Output the (X, Y) coordinate of the center of the cell containing the given text.  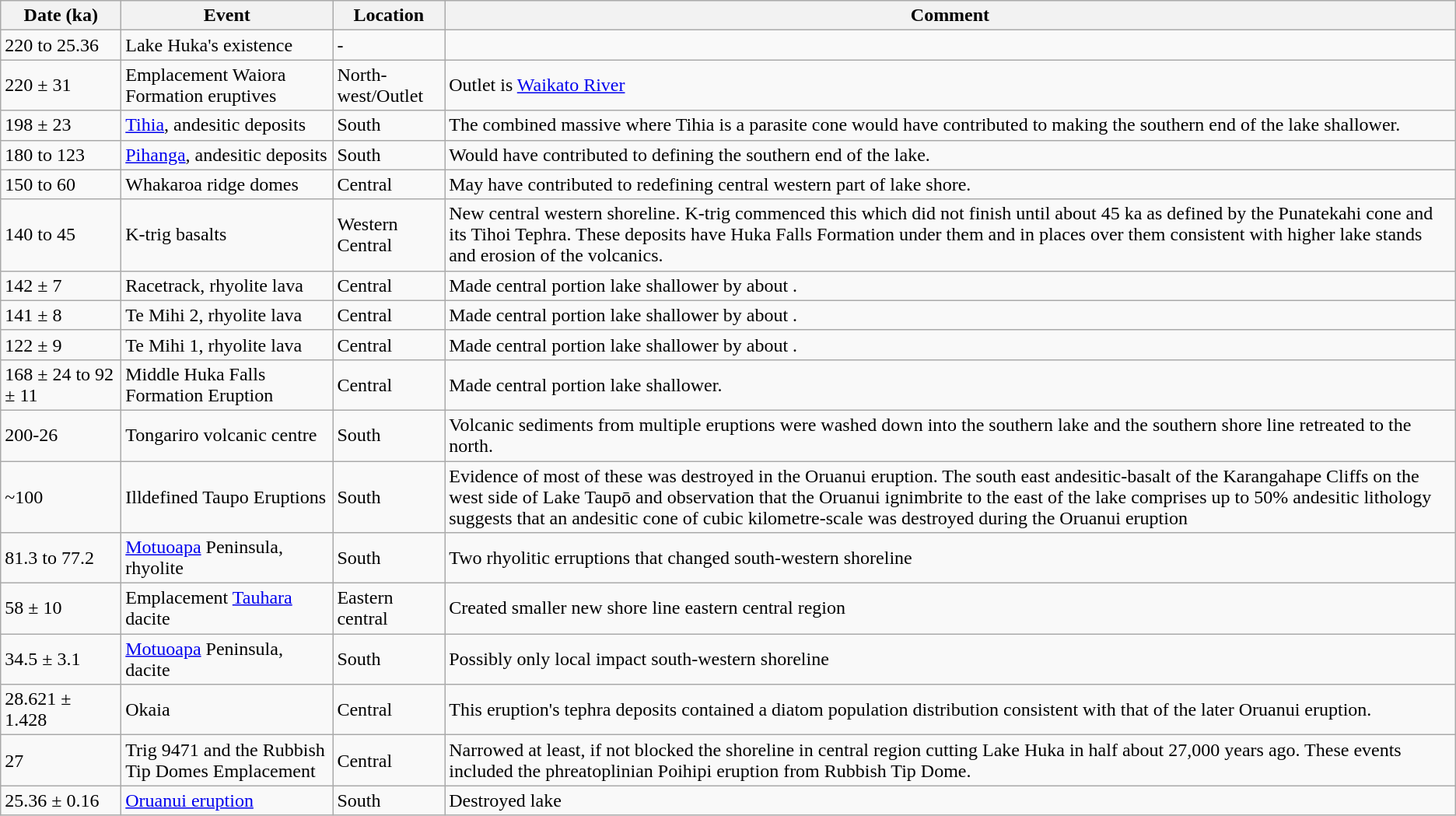
220 ± 31 (61, 86)
150 to 60 (61, 184)
58 ± 10 (61, 608)
Comment (950, 16)
K-trig basalts (227, 235)
28.621 ± 1.428 (61, 709)
198 ± 23 (61, 125)
Destroyed lake (950, 800)
Okaia (227, 709)
Illdefined Taupo Eruptions (227, 496)
122 ± 9 (61, 345)
Western Central (389, 235)
27 (61, 761)
180 to 123 (61, 155)
Emplacement Waiora Formation eruptives (227, 86)
Racetrack, rhyolite lava (227, 285)
Tongariro volcanic centre (227, 436)
81.3 to 77.2 (61, 559)
North-west/Outlet (389, 86)
34.5 ± 3.1 (61, 660)
25.36 ± 0.16 (61, 800)
Te Mihi 2, rhyolite lava (227, 315)
Middle Huka Falls Formation Eruption (227, 384)
141 ± 8 (61, 315)
Created smaller new shore line eastern central region (950, 608)
Lake Huka's existence (227, 45)
Event (227, 16)
Oruanui eruption (227, 800)
Two rhyolitic erruptions that changed south-western shoreline (950, 559)
Location (389, 16)
142 ± 7 (61, 285)
220 to 25.36 (61, 45)
Te Mihi 1, rhyolite lava (227, 345)
Outlet is Waikato River (950, 86)
Volcanic sediments from multiple eruptions were washed down into the southern lake and the southern shore line retreated to the north. (950, 436)
This eruption's tephra deposits contained a diatom population distribution consistent with that of the later Oruanui eruption. (950, 709)
May have contributed to redefining central western part of lake shore. (950, 184)
Whakaroa ridge domes (227, 184)
Pihanga, andesitic deposits (227, 155)
Made central portion lake shallower. (950, 384)
Emplacement Tauhara dacite (227, 608)
The combined massive where Tihia is a parasite cone would have contributed to making the southern end of the lake shallower. (950, 125)
Motuoapa Peninsula, rhyolite (227, 559)
200-26 (61, 436)
140 to 45 (61, 235)
Date (ka) (61, 16)
Tihia, andesitic deposits (227, 125)
Trig 9471 and the Rubbish Tip Domes Emplacement (227, 761)
- (389, 45)
~100 (61, 496)
Motuoapa Peninsula, dacite (227, 660)
Possibly only local impact south-western shoreline (950, 660)
168 ± 24 to 92 ± 11 (61, 384)
Would have contributed to defining the southern end of the lake. (950, 155)
Eastern central (389, 608)
